Scan for the cell matching the given text and deliver its [x, y] coordinate at center. 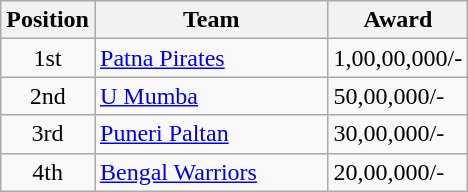
Puneri Paltan [210, 134]
Patna Pirates [210, 58]
U Mumba [210, 96]
Bengal Warriors [210, 172]
1,00,00,000/- [398, 58]
3rd [48, 134]
30,00,000/- [398, 134]
50,00,000/- [398, 96]
2nd [48, 96]
1st [48, 58]
Award [398, 20]
4th [48, 172]
Position [48, 20]
20,00,000/- [398, 172]
Team [210, 20]
